For the text-containing cell, return its midpoint in [X, Y] coordinate format. 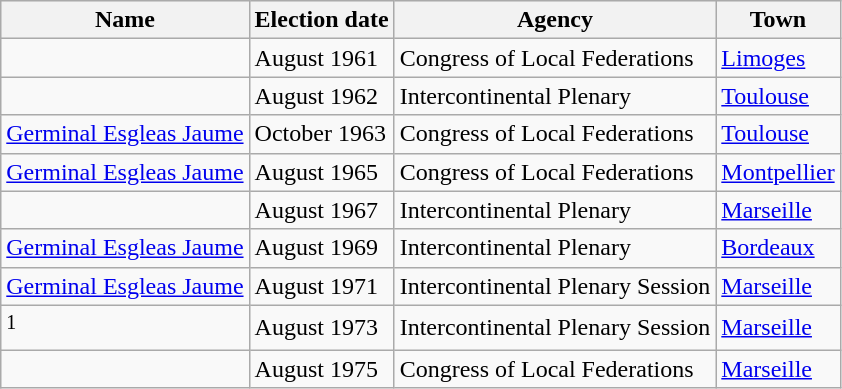
Name [125, 20]
Montpellier [778, 172]
August 1965 [322, 172]
August 1961 [322, 58]
August 1962 [322, 96]
Election date [322, 20]
August 1975 [322, 369]
August 1967 [322, 210]
1 [125, 328]
August 1973 [322, 328]
August 1971 [322, 286]
August 1969 [322, 248]
Limoges [778, 58]
Town [778, 20]
Agency [555, 20]
October 1963 [322, 134]
Bordeaux [778, 248]
